Provide the [x, y] coordinate of the cell's center where the given text is located.  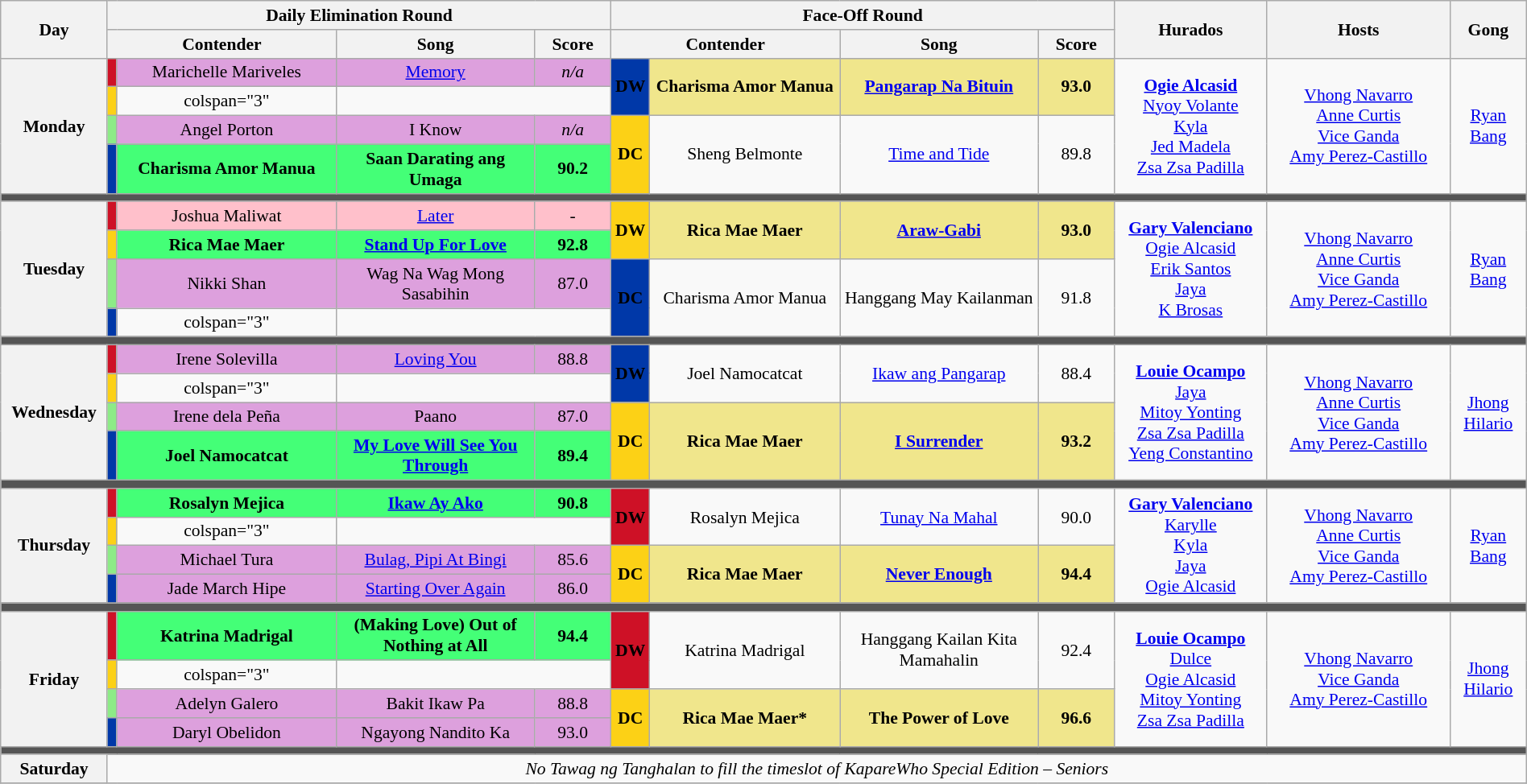
Ikaw Ay Ako [436, 503]
Time and Tide [939, 155]
90.0 [1076, 517]
Irene Solevilla [226, 360]
Friday [55, 679]
86.0 [573, 589]
93.2 [1076, 441]
Pangarap Na Bituin [939, 87]
Marichelle Mariveles [226, 72]
Araw-Gabi [939, 230]
The Power of Love [939, 718]
Tuesday [55, 270]
Wednesday [55, 413]
Vhong NavarroVice GandaAmy Perez-Castillo [1358, 679]
Rica Mae Maer* [745, 718]
Never Enough [939, 575]
Ikaw ang Pangarap [939, 373]
Nikki Shan [226, 283]
91.8 [1076, 298]
Later [436, 217]
Bakit Ikaw Pa [436, 704]
Ngayong Nandito Ka [436, 732]
Irene dela Peña [226, 417]
Hosts [1358, 29]
Stand Up For Love [436, 245]
Monday [55, 126]
85.6 [573, 560]
Face-Off Round [863, 15]
Ogie AlcasidNyoy VolanteKylaJed MadelaZsa Zsa Padilla [1190, 126]
Saan Darating ang Umaga [436, 169]
92.8 [573, 245]
Memory [436, 72]
Gary ValencianoOgie AlcasidErik SantosJayaK Brosas [1190, 270]
Michael Tura [226, 560]
Daily Elimination Round [359, 15]
Gary ValencianoKarylleKylaJayaOgie Alcasid [1190, 546]
- [573, 217]
89.4 [573, 456]
Gong [1488, 29]
Hanggang May Kailanman [939, 298]
I Know [436, 130]
92.4 [1076, 650]
Adelyn Galero [226, 704]
(Making Love) Out of Nothing at All [436, 636]
90.2 [573, 169]
I Surrender [939, 441]
Day [55, 29]
Loving You [436, 360]
Bulag, Pipi At Bingi [436, 560]
Louie OcampoDulceOgie AlcasidMitoy YontingZsa Zsa Padilla [1190, 679]
Paano [436, 417]
Joshua Maliwat [226, 217]
Starting Over Again [436, 589]
Jade March Hipe [226, 589]
Sheng Belmonte [745, 155]
Angel Porton [226, 130]
Thursday [55, 546]
No Tawag ng Tanghalan to fill the timeslot of KapareWho Special Edition – Seniors [817, 770]
Louie OcampoJayaMitoy YontingZsa Zsa PadillaYeng Constantino [1190, 413]
Tunay Na Mahal [939, 517]
Hanggang Kailan Kita Mamahalin [939, 650]
Daryl Obelidon [226, 732]
88.4 [1076, 373]
90.8 [573, 503]
Hurados [1190, 29]
Wag Na Wag Mong Sasabihin [436, 283]
Saturday [55, 770]
My Love Will See You Through [436, 456]
89.8 [1076, 155]
96.6 [1076, 718]
